Determine the [x, y] coordinate at the center of the cell enclosing the given text.  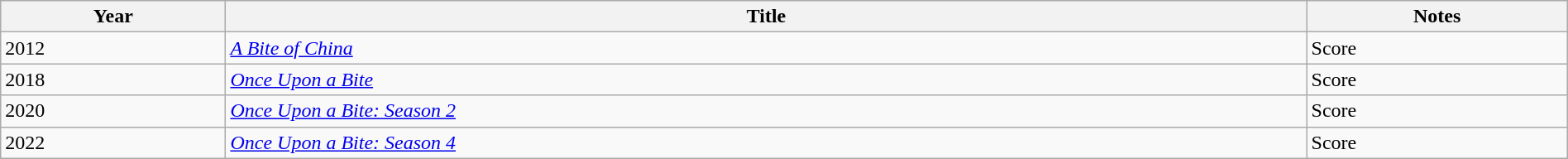
Once Upon a Bite: Season 2 [766, 111]
Notes [1437, 17]
2020 [113, 111]
Once Upon a Bite: Season 4 [766, 142]
2012 [113, 48]
Title [766, 17]
2018 [113, 79]
Year [113, 17]
Once Upon a Bite [766, 79]
2022 [113, 142]
A Bite of China [766, 48]
